Identify which cell holds the provided text, then report its [x, y] central coordinate. 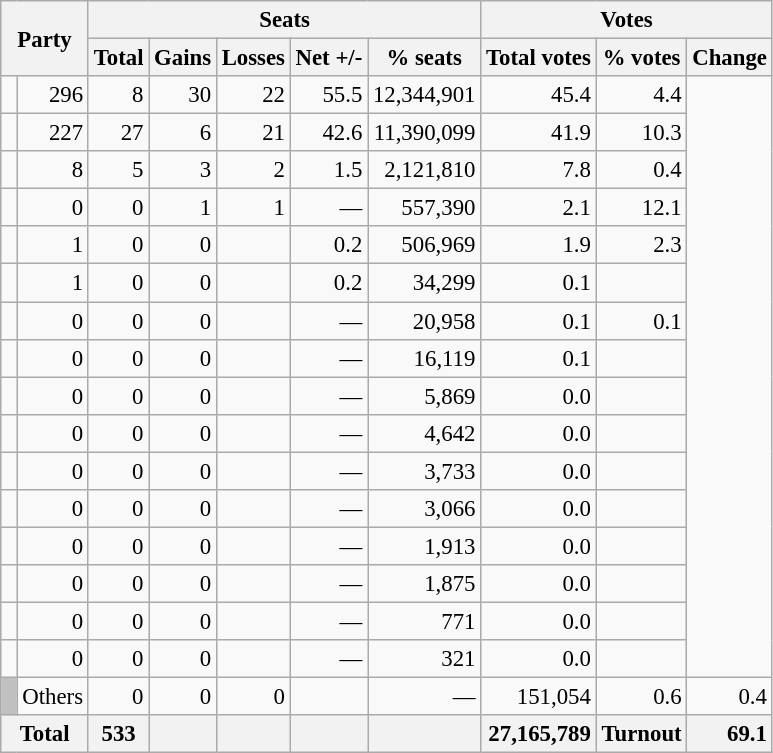
506,969 [424, 245]
Total votes [538, 58]
30 [183, 95]
4,642 [424, 433]
% votes [642, 58]
% seats [424, 58]
21 [253, 133]
Seats [284, 20]
557,390 [424, 208]
69.1 [730, 734]
22 [253, 95]
1.5 [328, 170]
0.6 [642, 697]
296 [52, 95]
Party [45, 38]
45.4 [538, 95]
55.5 [328, 95]
16,119 [424, 358]
11,390,099 [424, 133]
Votes [627, 20]
Change [730, 58]
5,869 [424, 396]
6 [183, 133]
2 [253, 170]
2,121,810 [424, 170]
3,733 [424, 471]
12.1 [642, 208]
1.9 [538, 245]
151,054 [538, 697]
7.8 [538, 170]
4.4 [642, 95]
42.6 [328, 133]
1,875 [424, 584]
227 [52, 133]
1,913 [424, 546]
41.9 [538, 133]
27 [118, 133]
533 [118, 734]
3,066 [424, 509]
10.3 [642, 133]
Net +/- [328, 58]
Losses [253, 58]
2.3 [642, 245]
34,299 [424, 283]
2.1 [538, 208]
12,344,901 [424, 95]
Others [52, 697]
321 [424, 659]
27,165,789 [538, 734]
20,958 [424, 321]
Turnout [642, 734]
3 [183, 170]
Gains [183, 58]
771 [424, 621]
5 [118, 170]
